Pinpoint the cell where the given text exists, returning its (X, Y) midpoint coordinate. 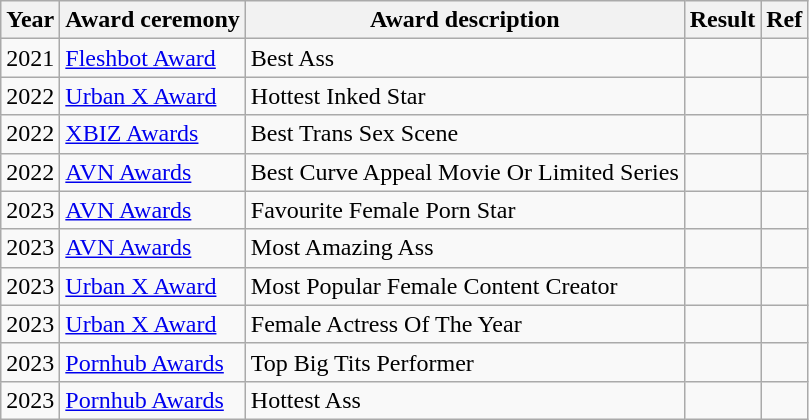
Best Ass (464, 58)
Award ceremony (152, 20)
2021 (30, 58)
Best Trans Sex Scene (464, 134)
Favourite Female Porn Star (464, 210)
Best Curve Appeal Movie Or Limited Series (464, 172)
Result (722, 20)
Year (30, 20)
Fleshbot Award (152, 58)
Female Actress Of The Year (464, 324)
Ref (784, 20)
Most Amazing Ass (464, 248)
Hottest Inked Star (464, 96)
Award description (464, 20)
Top Big Tits Performer (464, 362)
Hottest Ass (464, 400)
Most Popular Female Content Creator (464, 286)
XBIZ Awards (152, 134)
